Locate the cell with the specified text and output its (X, Y) center coordinate. 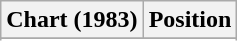
Position (190, 20)
Chart (1983) (72, 20)
